Scan for the cell matching the given text and deliver its [X, Y] coordinate at center. 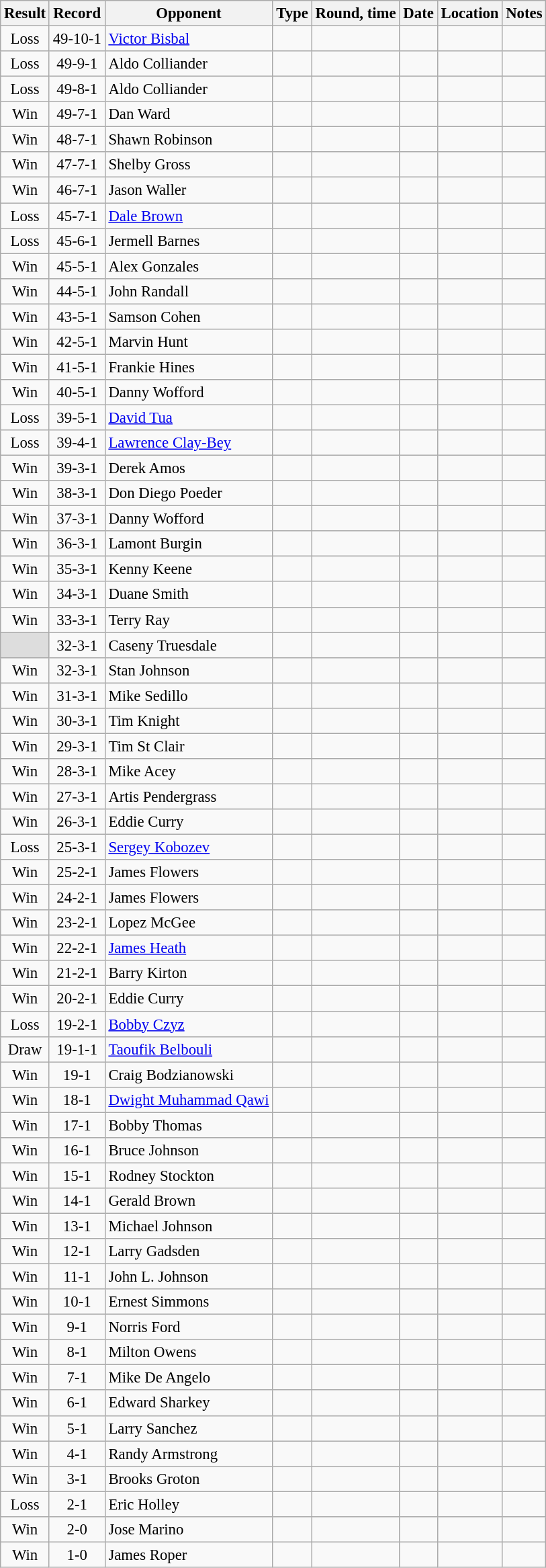
Larry Gadsden [189, 1251]
47-7-1 [77, 165]
Mike De Angelo [189, 1378]
Michael Johnson [189, 1226]
Derek Amos [189, 468]
45-7-1 [77, 216]
27-3-1 [77, 796]
44-5-1 [77, 291]
Samson Cohen [189, 317]
36-3-1 [77, 544]
28-3-1 [77, 772]
James Heath [189, 948]
Shawn Robinson [189, 140]
26-3-1 [77, 822]
45-5-1 [77, 266]
Rodney Stockton [189, 1175]
39-5-1 [77, 417]
19-2-1 [77, 1024]
Jose Marino [189, 1530]
30-3-1 [77, 721]
3-1 [77, 1479]
13-1 [77, 1226]
Tim Knight [189, 721]
18-1 [77, 1100]
17-1 [77, 1125]
John L. Johnson [189, 1277]
48-7-1 [77, 140]
Ernest Simmons [189, 1302]
10-1 [77, 1302]
6-1 [77, 1403]
11-1 [77, 1277]
James Roper [189, 1555]
Brooks Groton [189, 1479]
Bruce Johnson [189, 1151]
Dale Brown [189, 216]
24-2-1 [77, 898]
40-5-1 [77, 393]
25-3-1 [77, 848]
Don Diego Poeder [189, 493]
46-7-1 [77, 190]
Barry Kirton [189, 974]
45-6-1 [77, 241]
Marvin Hunt [189, 342]
23-2-1 [77, 923]
35-3-1 [77, 569]
49-10-1 [77, 39]
Alex Gonzales [189, 266]
49-8-1 [77, 89]
Notes [524, 13]
Dan Ward [189, 114]
9-1 [77, 1327]
34-3-1 [77, 595]
49-7-1 [77, 114]
Bobby Czyz [189, 1024]
8-1 [77, 1352]
Dwight Muhammad Qawi [189, 1100]
Milton Owens [189, 1352]
Duane Smith [189, 595]
Opponent [189, 13]
Lopez McGee [189, 923]
Jermell Barnes [189, 241]
7-1 [77, 1378]
20-2-1 [77, 999]
Jason Waller [189, 190]
Round, time [356, 13]
Eric Holley [189, 1504]
Taoufik Belbouli [189, 1049]
1-0 [77, 1555]
49-9-1 [77, 64]
4-1 [77, 1454]
37-3-1 [77, 519]
43-5-1 [77, 317]
2-0 [77, 1530]
Kenny Keene [189, 569]
Location [470, 13]
16-1 [77, 1151]
John Randall [189, 291]
Lawrence Clay-Bey [189, 443]
Artis Pendergrass [189, 796]
Bobby Thomas [189, 1125]
Mike Sedillo [189, 696]
41-5-1 [77, 367]
Result [26, 13]
Frankie Hines [189, 367]
Mike Acey [189, 772]
David Tua [189, 417]
Randy Armstrong [189, 1454]
Edward Sharkey [189, 1403]
33-3-1 [77, 620]
Tim St Clair [189, 746]
19-1-1 [77, 1049]
Victor Bisbal [189, 39]
12-1 [77, 1251]
Stan Johnson [189, 670]
15-1 [77, 1175]
22-2-1 [77, 948]
Gerald Brown [189, 1201]
Larry Sanchez [189, 1428]
Caseny Truesdale [189, 645]
Norris Ford [189, 1327]
Shelby Gross [189, 165]
Terry Ray [189, 620]
42-5-1 [77, 342]
Craig Bodzianowski [189, 1075]
39-3-1 [77, 468]
29-3-1 [77, 746]
25-2-1 [77, 872]
14-1 [77, 1201]
31-3-1 [77, 696]
Lamont Burgin [189, 544]
Type [292, 13]
Draw [26, 1049]
Sergey Kobozev [189, 848]
39-4-1 [77, 443]
Date [418, 13]
Record [77, 13]
19-1 [77, 1075]
5-1 [77, 1428]
38-3-1 [77, 493]
21-2-1 [77, 974]
2-1 [77, 1504]
